Determine the [X, Y] coordinate at the center of the cell enclosing the given text.  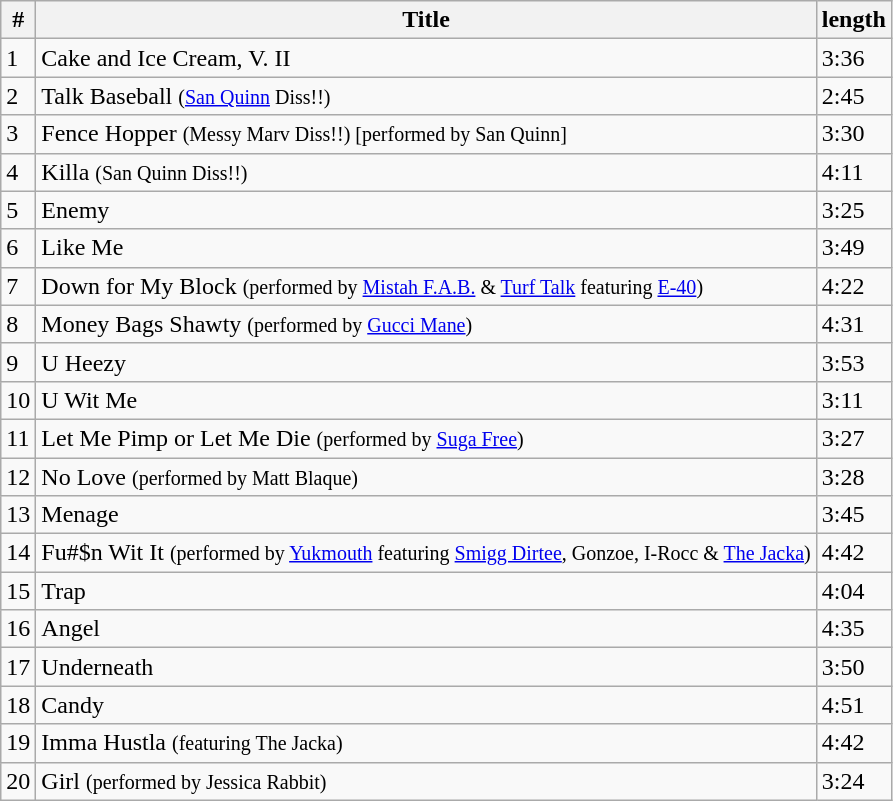
Imma Hustla (featuring The Jacka) [426, 743]
9 [18, 362]
10 [18, 400]
Talk Baseball (San Quinn Diss!!) [426, 96]
# [18, 20]
7 [18, 286]
19 [18, 743]
Trap [426, 591]
11 [18, 438]
3:45 [854, 515]
5 [18, 210]
3:36 [854, 58]
12 [18, 477]
length [854, 20]
3:28 [854, 477]
8 [18, 324]
4:35 [854, 629]
Fence Hopper (Messy Marv Diss!!) [performed by San Quinn] [426, 134]
Angel [426, 629]
3:50 [854, 667]
Candy [426, 705]
Enemy [426, 210]
Underneath [426, 667]
Fu#$n Wit It (performed by Yukmouth featuring Smigg Dirtee, Gonzoe, I-Rocc & The Jacka) [426, 553]
Money Bags Shawty (performed by Gucci Mane) [426, 324]
3:25 [854, 210]
Cake and Ice Cream, V. II [426, 58]
3:53 [854, 362]
Title [426, 20]
4:31 [854, 324]
U Heezy [426, 362]
2 [18, 96]
18 [18, 705]
1 [18, 58]
13 [18, 515]
20 [18, 781]
U Wit Me [426, 400]
16 [18, 629]
Menage [426, 515]
2:45 [854, 96]
3:30 [854, 134]
Girl (performed by Jessica Rabbit) [426, 781]
3:11 [854, 400]
3:49 [854, 248]
Down for My Block (performed by Mistah F.A.B. & Turf Talk featuring E-40) [426, 286]
Killa (San Quinn Diss!!) [426, 172]
17 [18, 667]
6 [18, 248]
4:22 [854, 286]
14 [18, 553]
Like Me [426, 248]
Let Me Pimp or Let Me Die (performed by Suga Free) [426, 438]
3 [18, 134]
15 [18, 591]
4:11 [854, 172]
4:04 [854, 591]
4 [18, 172]
3:24 [854, 781]
No Love (performed by Matt Blaque) [426, 477]
3:27 [854, 438]
4:51 [854, 705]
